Provide the [x, y] coordinate of the cell's center where the given text is located.  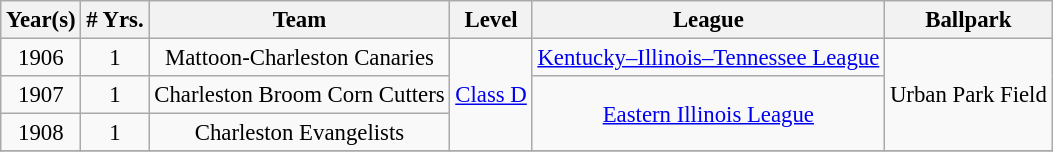
Ballpark [969, 20]
Charleston Broom Corn Cutters [300, 95]
1906 [41, 58]
Eastern Illinois League [708, 114]
Year(s) [41, 20]
League [708, 20]
Charleston Evangelists [300, 133]
Level [491, 20]
Kentucky–Illinois–Tennessee League [708, 58]
# Yrs. [115, 20]
1907 [41, 95]
1908 [41, 133]
Team [300, 20]
Urban Park Field [969, 96]
Mattoon-Charleston Canaries [300, 58]
Class D [491, 96]
